Extract the (X, Y) coordinate from the center of the cell holding the provided text.  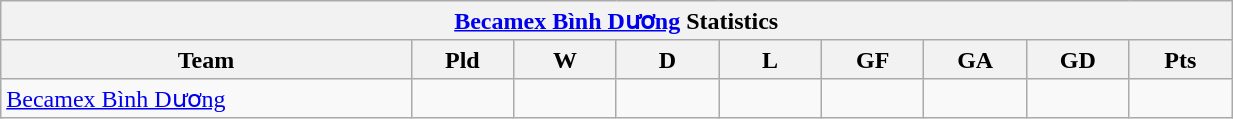
GF (872, 59)
W (566, 59)
Becamex Bình Dương (206, 98)
L (770, 59)
Pld (462, 59)
Pts (1180, 59)
GA (976, 59)
GD (1078, 59)
Team (206, 59)
Becamex Bình Dương Statistics (616, 21)
D (668, 59)
